Output the [X, Y] coordinate of the center of the cell containing the given text.  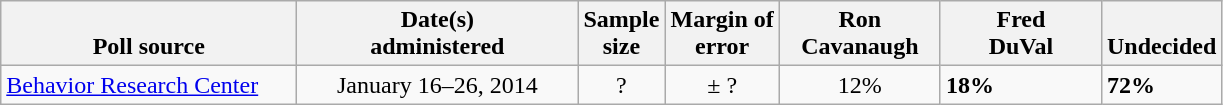
18% [1020, 85]
12% [860, 85]
? [622, 85]
Poll source [149, 34]
72% [1161, 85]
Date(s)administered [438, 34]
Behavior Research Center [149, 85]
Undecided [1161, 34]
January 16–26, 2014 [438, 85]
FredDuVal [1020, 34]
Margin oferror [722, 34]
Samplesize [622, 34]
± ? [722, 85]
RonCavanaugh [860, 34]
